Pinpoint the cell where the given text exists, returning its [x, y] midpoint coordinate. 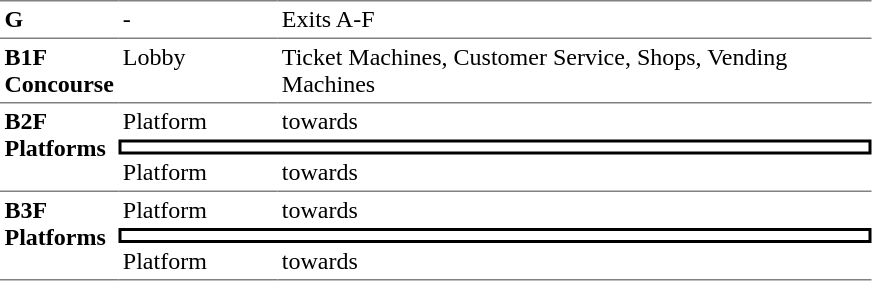
G [59, 19]
B3F Platforms [59, 236]
Lobby [198, 71]
- [198, 19]
B2F Platforms [59, 148]
Ticket Machines, Customer Service, Shops, Vending Machines [574, 71]
Exits A-F [574, 19]
B1FConcourse [59, 71]
